For the text-containing cell, return its midpoint in [x, y] coordinate format. 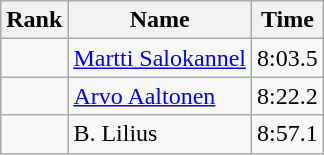
8:57.1 [288, 134]
Time [288, 20]
8:22.2 [288, 96]
Arvo Aaltonen [160, 96]
8:03.5 [288, 58]
Name [160, 20]
Rank [34, 20]
B. Lilius [160, 134]
Martti Salokannel [160, 58]
